Return (X, Y) of the center of cell containing provided text 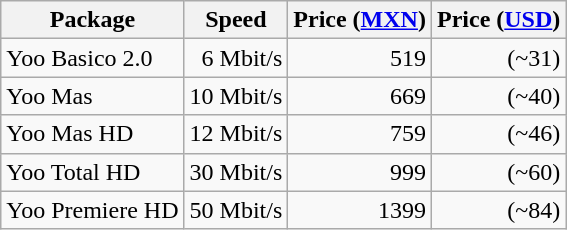
(~60) (498, 172)
Package (92, 20)
Yoo Premiere HD (92, 210)
(~40) (498, 96)
50 Mbit/s (236, 210)
Speed (236, 20)
6 Mbit/s (236, 58)
(~84) (498, 210)
519 (360, 58)
(~46) (498, 134)
Price (MXN) (360, 20)
Yoo Basico 2.0 (92, 58)
12 Mbit/s (236, 134)
Yoo Mas (92, 96)
Yoo Mas HD (92, 134)
30 Mbit/s (236, 172)
(~31) (498, 58)
Price (USD) (498, 20)
Yoo Total HD (92, 172)
669 (360, 96)
1399 (360, 210)
999 (360, 172)
759 (360, 134)
10 Mbit/s (236, 96)
